For the text-containing cell, return its midpoint in (X, Y) coordinate format. 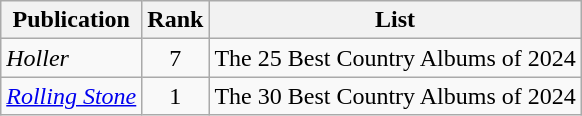
1 (176, 96)
Publication (72, 20)
Rank (176, 20)
The 30 Best Country Albums of 2024 (395, 96)
Rolling Stone (72, 96)
List (395, 20)
7 (176, 58)
The 25 Best Country Albums of 2024 (395, 58)
Holler (72, 58)
